Search for the cell housing the specified text and yield its (X, Y) center coordinate. 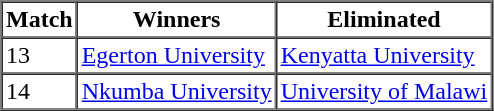
Match (40, 20)
Kenyatta University (384, 56)
University of Malawi (384, 92)
13 (40, 56)
Nkumba University (176, 92)
Egerton University (176, 56)
Eliminated (384, 20)
Winners (176, 20)
14 (40, 92)
